Scan for the cell matching the given text and deliver its (x, y) coordinate at center. 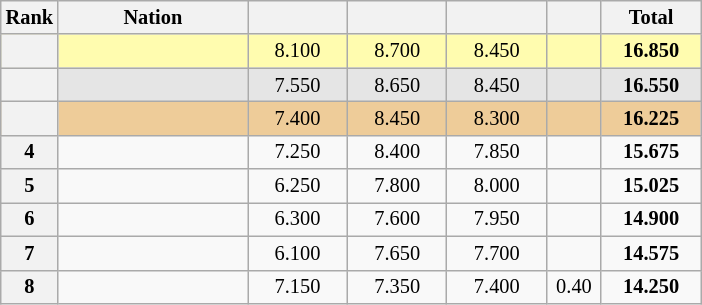
16.550 (651, 85)
Nation (153, 17)
Total (651, 17)
16.225 (651, 118)
14.900 (651, 219)
6.300 (298, 219)
5 (30, 186)
15.675 (651, 152)
7.950 (497, 219)
7.600 (397, 219)
14.575 (651, 253)
7.250 (298, 152)
8.700 (397, 51)
15.025 (651, 186)
8.300 (497, 118)
7 (30, 253)
8.000 (497, 186)
7.700 (497, 253)
7.850 (497, 152)
6.100 (298, 253)
7.350 (397, 287)
8.100 (298, 51)
16.850 (651, 51)
7.550 (298, 85)
7.150 (298, 287)
14.250 (651, 287)
8.400 (397, 152)
4 (30, 152)
0.40 (574, 287)
6 (30, 219)
Rank (30, 17)
7.800 (397, 186)
8.650 (397, 85)
7.650 (397, 253)
6.250 (298, 186)
8 (30, 287)
